Identify which cell holds the provided text, then report its (X, Y) central coordinate. 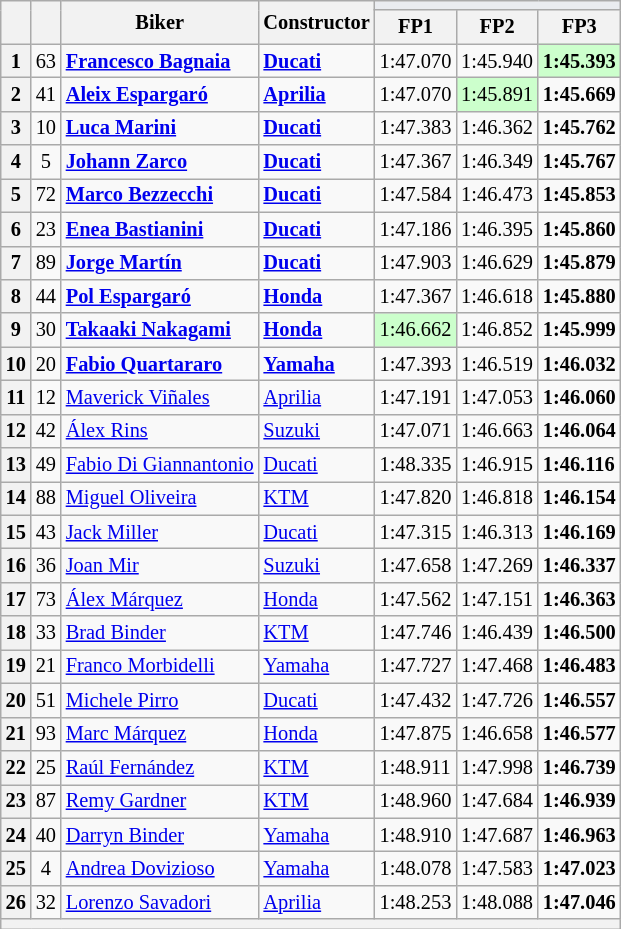
1:47.315 (416, 532)
87 (46, 801)
8 (16, 296)
9 (16, 330)
1:48.088 (497, 902)
Franco Morbidelli (160, 666)
1:46.363 (580, 599)
44 (46, 296)
1:47.687 (497, 835)
33 (46, 633)
1:46.473 (497, 195)
11 (16, 397)
6 (16, 229)
1:45.853 (580, 195)
14 (16, 498)
1:47.998 (497, 767)
1:48.253 (416, 902)
1:46.818 (497, 498)
1:46.060 (580, 397)
Maverick Viñales (160, 397)
Joan Mir (160, 565)
Brad Binder (160, 633)
Marc Márquez (160, 734)
1:47.151 (497, 599)
24 (16, 835)
2 (16, 94)
1:46.395 (497, 229)
1:45.891 (497, 94)
1:46.337 (580, 565)
1:46.662 (416, 330)
Álex Márquez (160, 599)
26 (16, 902)
1:47.562 (416, 599)
1:45.762 (580, 128)
Constructor (317, 22)
1:46.629 (497, 263)
1:46.500 (580, 633)
1:46.915 (497, 465)
1:46.116 (580, 465)
1:46.169 (580, 532)
1:46.577 (580, 734)
Raúl Fernández (160, 767)
3 (16, 128)
30 (46, 330)
Fabio Quartararo (160, 364)
40 (46, 835)
1:47.186 (416, 229)
Michele Pirro (160, 700)
1:45.860 (580, 229)
93 (46, 734)
41 (46, 94)
1:46.739 (580, 767)
43 (46, 532)
1:46.313 (497, 532)
1:46.963 (580, 835)
Jorge Martín (160, 263)
13 (16, 465)
1:47.432 (416, 700)
32 (46, 902)
1:47.191 (416, 397)
1:46.362 (497, 128)
73 (46, 599)
Lorenzo Savadori (160, 902)
1:46.064 (580, 431)
Marco Bezzecchi (160, 195)
Takaaki Nakagami (160, 330)
FP1 (416, 27)
Miguel Oliveira (160, 498)
17 (16, 599)
1:47.875 (416, 734)
1:47.023 (580, 868)
Remy Gardner (160, 801)
72 (46, 195)
1:47.820 (416, 498)
1:47.053 (497, 397)
1:46.663 (497, 431)
51 (46, 700)
1:47.071 (416, 431)
1:46.618 (497, 296)
16 (16, 565)
Luca Marini (160, 128)
1:48.078 (416, 868)
1:45.940 (497, 61)
63 (46, 61)
Enea Bastianini (160, 229)
Johann Zarco (160, 162)
1:47.393 (416, 364)
Pol Espargaró (160, 296)
1:46.658 (497, 734)
Álex Rins (160, 431)
42 (46, 431)
49 (46, 465)
1 (16, 61)
1:47.684 (497, 801)
1:45.669 (580, 94)
19 (16, 666)
1:45.880 (580, 296)
1:47.584 (416, 195)
1:48.910 (416, 835)
15 (16, 532)
1:46.349 (497, 162)
1:47.727 (416, 666)
1:46.519 (497, 364)
1:47.583 (497, 868)
88 (46, 498)
1:47.746 (416, 633)
FP2 (497, 27)
7 (16, 263)
1:46.032 (580, 364)
1:47.726 (497, 700)
1:47.383 (416, 128)
Andrea Dovizioso (160, 868)
Fabio Di Giannantonio (160, 465)
1:47.658 (416, 565)
1:45.393 (580, 61)
1:46.852 (497, 330)
1:47.468 (497, 666)
Darryn Binder (160, 835)
1:45.767 (580, 162)
1:48.335 (416, 465)
Biker (160, 22)
1:47.903 (416, 263)
1:46.557 (580, 700)
FP3 (580, 27)
89 (46, 263)
Aleix Espargaró (160, 94)
36 (46, 565)
Jack Miller (160, 532)
1:45.879 (580, 263)
1:47.269 (497, 565)
1:48.960 (416, 801)
1:48.911 (416, 767)
22 (16, 767)
1:46.939 (580, 801)
1:47.046 (580, 902)
1:46.483 (580, 666)
1:46.154 (580, 498)
1:45.999 (580, 330)
1:46.439 (497, 633)
Francesco Bagnaia (160, 61)
18 (16, 633)
